Capture the cell that displays the provided text and extract its [X, Y] central coordinate. 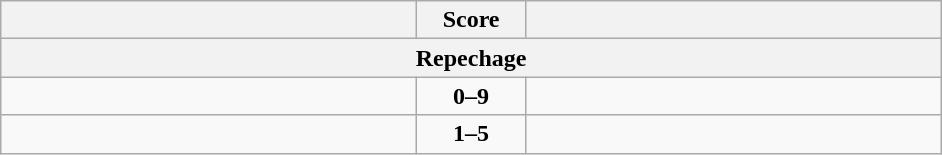
0–9 [472, 96]
Repechage [472, 58]
1–5 [472, 134]
Score [472, 20]
